Locate the cell with the specified text and output its [x, y] center coordinate. 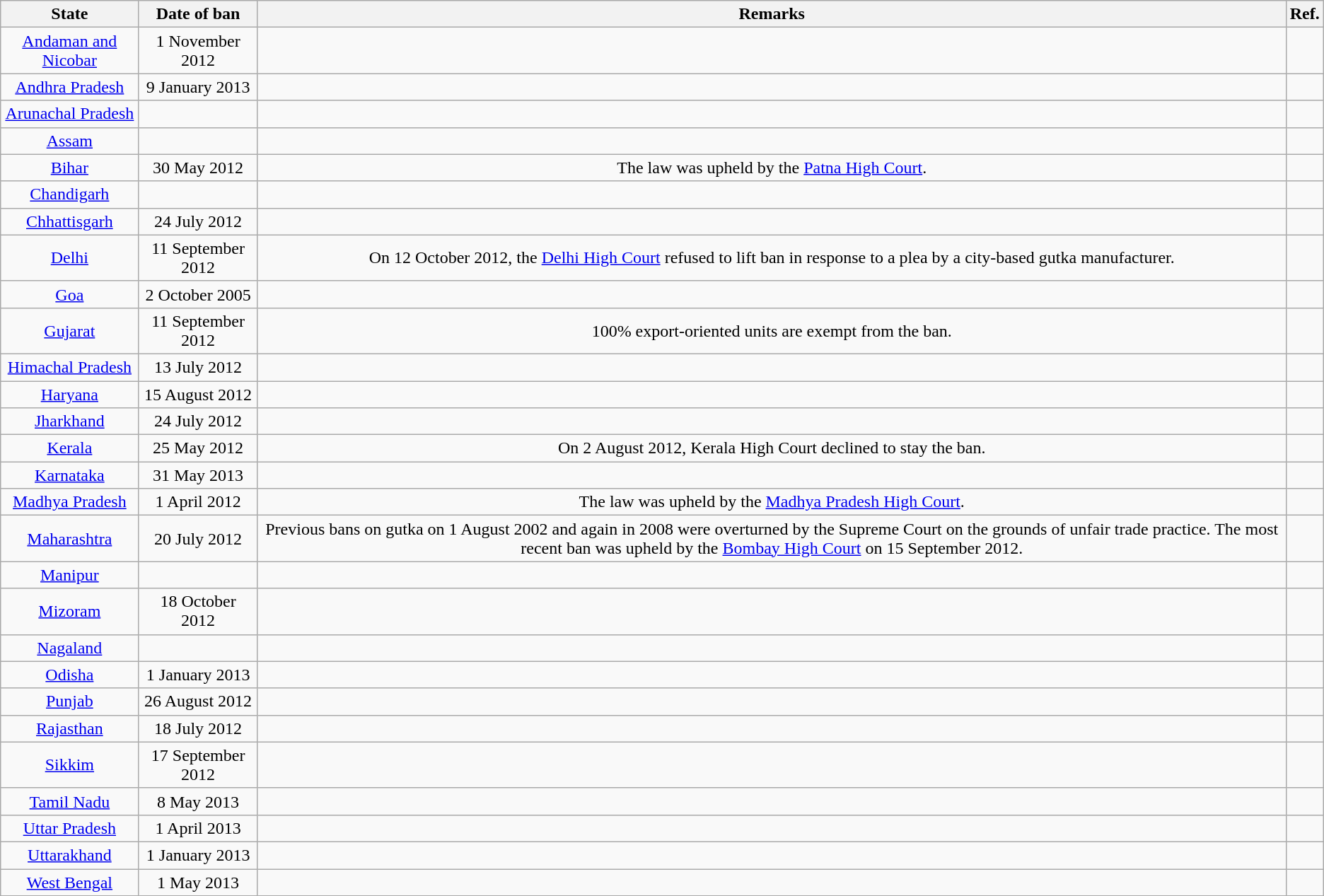
Date of ban [198, 14]
Chhattisgarh [69, 221]
100% export-oriented units are exempt from the ban. [772, 331]
Goa [69, 294]
Odisha [69, 675]
13 July 2012 [198, 367]
Punjab [69, 702]
Bihar [69, 168]
Mizoram [69, 611]
17 September 2012 [198, 765]
Himachal Pradesh [69, 367]
Andhra Pradesh [69, 87]
Tamil Nadu [69, 801]
18 July 2012 [198, 728]
Haryana [69, 394]
9 January 2013 [198, 87]
Uttar Pradesh [69, 828]
West Bengal [69, 882]
Remarks [772, 14]
18 October 2012 [198, 611]
8 May 2013 [198, 801]
1 November 2012 [198, 51]
Kerala [69, 448]
Ref. [1304, 14]
Jharkhand [69, 421]
Assam [69, 141]
Karnataka [69, 475]
Manipur [69, 575]
Gujarat [69, 331]
Sikkim [69, 765]
Madhya Pradesh [69, 502]
The law was upheld by the Madhya Pradesh High Court. [772, 502]
State [69, 14]
Nagaland [69, 648]
Uttarakhand [69, 855]
Maharashtra [69, 539]
On 2 August 2012, Kerala High Court declined to stay the ban. [772, 448]
Arunachal Pradesh [69, 114]
1 April 2012 [198, 502]
Andaman and Nicobar [69, 51]
The law was upheld by the Patna High Court. [772, 168]
25 May 2012 [198, 448]
Rajasthan [69, 728]
30 May 2012 [198, 168]
On 12 October 2012, the Delhi High Court refused to lift ban in response to a plea by a city-based gutka manufacturer. [772, 257]
26 August 2012 [198, 702]
15 August 2012 [198, 394]
2 October 2005 [198, 294]
20 July 2012 [198, 539]
Delhi [69, 257]
Chandigarh [69, 194]
31 May 2013 [198, 475]
1 April 2013 [198, 828]
1 May 2013 [198, 882]
